Find where the given text appears and provide that cell's center as [X, Y] coordinate. 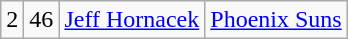
2 [12, 20]
46 [42, 20]
Jeff Hornacek [132, 20]
Phoenix Suns [276, 20]
